From the cell containing the given text, extract its center point as [x, y] coordinate. 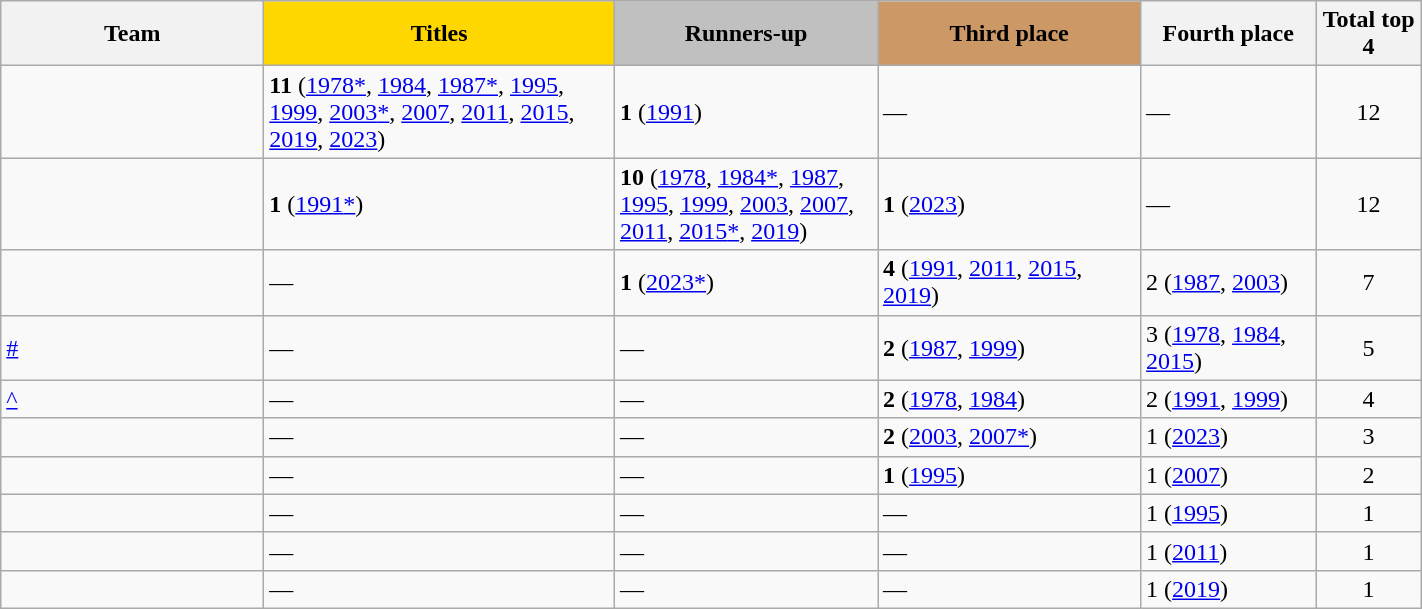
1 (2019) [1228, 589]
3 [1368, 437]
Third place [1010, 34]
2 (1987, 2003) [1228, 282]
Total top 4 [1368, 34]
Team [132, 34]
3 (1978, 1984, 2015) [1228, 348]
4 (1991, 2011, 2015, 2019) [1010, 282]
1 (1991*) [440, 204]
1 (2023*) [746, 282]
Fourth place [1228, 34]
2 (1987, 1999) [1010, 348]
7 [1368, 282]
2 (1978, 1984) [1010, 399]
1 (2007) [1228, 475]
2 (1991, 1999) [1228, 399]
10 (1978, 1984*, 1987, 1995, 1999, 2003, 2007, 2011, 2015*, 2019) [746, 204]
1 (2011) [1228, 551]
11 (1978*, 1984, 1987*, 1995, 1999, 2003*, 2007, 2011, 2015, 2019, 2023) [440, 112]
1 (1991) [746, 112]
Runners-up [746, 34]
2 (2003, 2007*) [1010, 437]
# [132, 348]
^ [132, 399]
Titles [440, 34]
5 [1368, 348]
4 [1368, 399]
2 [1368, 475]
